Detect which cell encompasses the target text, then output its [x, y] center coordinate. 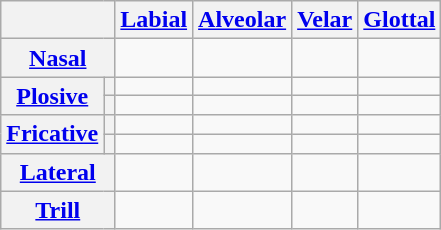
Lateral [58, 172]
Fricative [52, 134]
Trill [58, 210]
Alveolar [242, 20]
Glottal [400, 20]
Labial [154, 20]
Velar [325, 20]
Plosive [52, 96]
Nasal [58, 58]
